Scan for the cell matching the given text and deliver its [X, Y] coordinate at center. 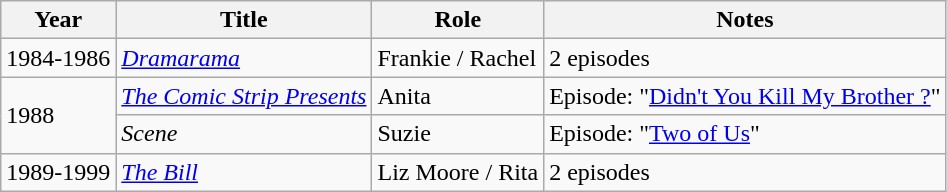
Anita [458, 96]
Frankie / Rachel [458, 58]
Suzie [458, 134]
1988 [58, 115]
Title [244, 20]
The Comic Strip Presents [244, 96]
The Bill [244, 172]
Liz Moore / Rita [458, 172]
Episode: "Didn't You Kill My Brother ?" [745, 96]
1989-1999 [58, 172]
Year [58, 20]
Episode: "Two of Us" [745, 134]
Scene [244, 134]
Notes [745, 20]
1984-1986 [58, 58]
Role [458, 20]
Dramarama [244, 58]
